Pinpoint the cell where the given text exists, returning its [x, y] midpoint coordinate. 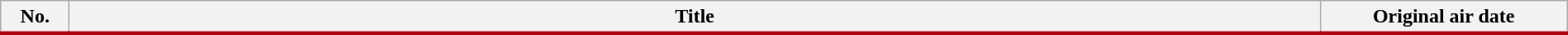
Title [695, 17]
Original air date [1444, 17]
No. [35, 17]
